Provide the [X, Y] coordinate of the cell's center where the given text is located.  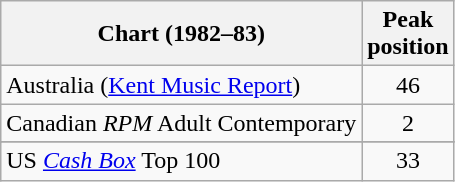
2 [408, 123]
Chart (1982–83) [182, 34]
33 [408, 161]
Canadian RPM Adult Contemporary [182, 123]
Australia (Kent Music Report) [182, 85]
US Cash Box Top 100 [182, 161]
46 [408, 85]
Peakposition [408, 34]
